Find where the given text appears and provide that cell's center as (X, Y) coordinate. 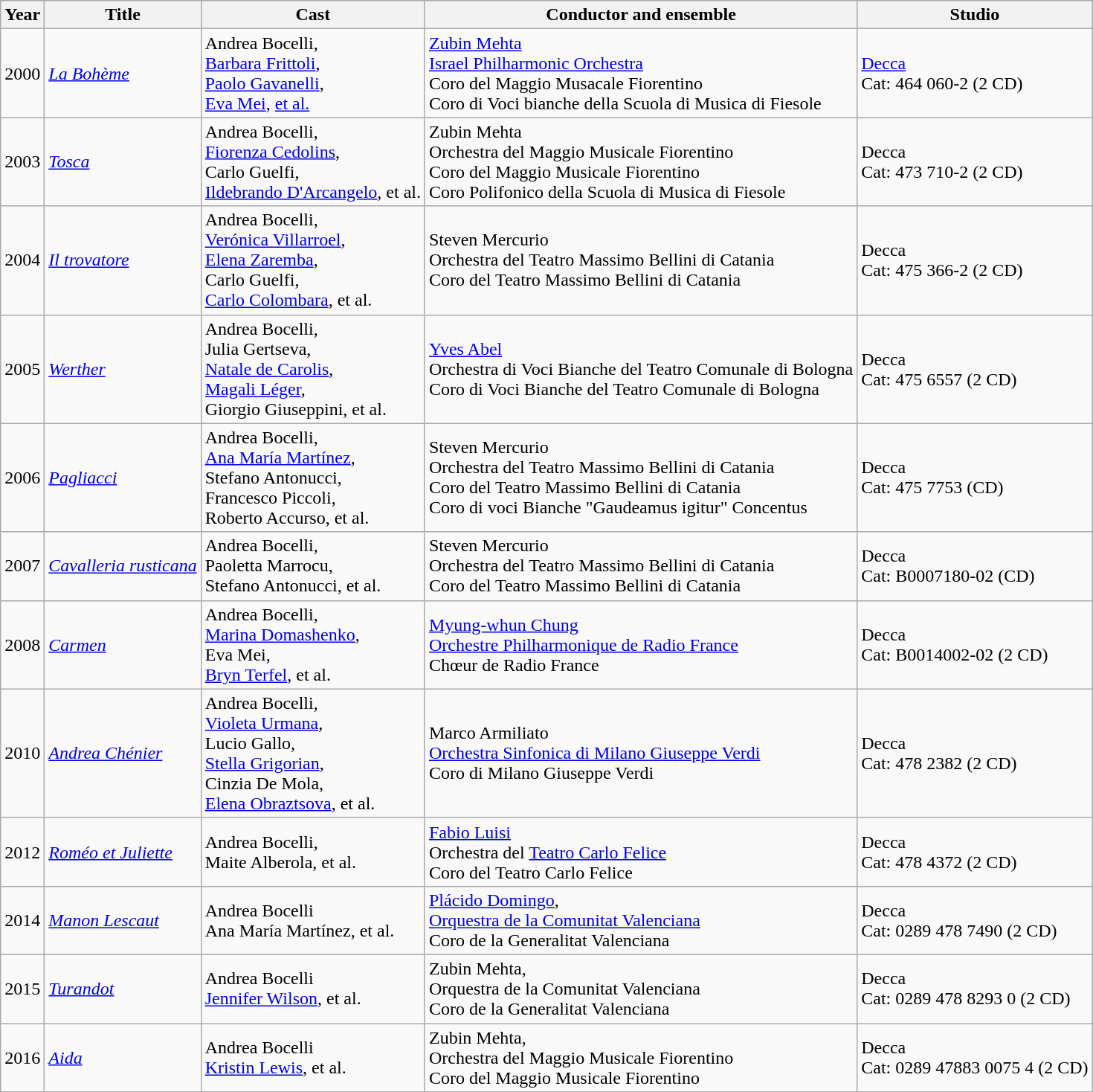
Andrea Bocelli,Julia Gertseva,Natale de Carolis,Magali Léger,Giorgio Giuseppini, et al. (312, 369)
Conductor and ensemble (641, 15)
DeccaCat: 0289 478 7490 (2 CD) (975, 920)
Zubin MehtaOrchestra del Maggio Musicale FiorentinoCoro del Maggio Musicale FiorentinoCoro Polifonico della Scuola di Musica di Fiesole (641, 162)
Tosca (123, 162)
2014 (22, 920)
Studio (975, 15)
Andrea BocelliKristin Lewis, et al. (312, 1058)
2006 (22, 478)
Aida (123, 1058)
DeccaCat: 0289 47883 0075 4 (2 CD) (975, 1058)
Roméo et Juliette (123, 852)
Andrea Bocelli,Violeta Urmana,Lucio Gallo,Stella Grigorian,Cinzia De Mola,Elena Obraztsova, et al. (312, 753)
Il trovatore (123, 260)
DeccaCat: 475 6557 (2 CD) (975, 369)
DeccaCat: 475 7753 (CD) (975, 478)
Andrea Bocelli,Barbara Frittoli,Paolo Gavanelli,Eva Mei, et al. (312, 73)
Marco ArmiliatoOrchestra Sinfonica di Milano Giuseppe VerdiCoro di Milano Giuseppe Verdi (641, 753)
2005 (22, 369)
La Bohème (123, 73)
DeccaCat: B0014002-02 (2 CD) (975, 644)
2012 (22, 852)
Werther (123, 369)
Zubin MehtaIsrael Philharmonic OrchestraCoro del Maggio Musacale FiorentinoCoro di Voci bianche della Scuola di Musica di Fiesole (641, 73)
Zubin Mehta,Orquestra de la Comunitat ValencianaCoro de la Generalitat Valenciana (641, 989)
2007 (22, 566)
Andrea Bocelli,Marina Domashenko,Eva Mei,Bryn Terfel, et al. (312, 644)
DeccaCat: 475 366-2 (2 CD) (975, 260)
2015 (22, 989)
Andrea Bocelli,Maite Alberola, et al. (312, 852)
DeccaCat: 478 4372 (2 CD) (975, 852)
Andrea Bocelli,Fiorenza Cedolins,Carlo Guelfi,Ildebrando D'Arcangelo, et al. (312, 162)
Myung-whun ChungOrchestre Philharmonique de Radio FranceChœur de Radio France (641, 644)
2000 (22, 73)
2008 (22, 644)
DeccaCat: B0007180-02 (CD) (975, 566)
Pagliacci (123, 478)
Cast (312, 15)
Title (123, 15)
Manon Lescaut (123, 920)
DeccaCat: 473 710-2 (2 CD) (975, 162)
DeccaCat: 0289 478 8293 0 (2 CD) (975, 989)
2004 (22, 260)
Zubin Mehta,Orchestra del Maggio Musicale FiorentinoCoro del Maggio Musicale Fiorentino (641, 1058)
Andrea Chénier (123, 753)
2010 (22, 753)
Fabio LuisiOrchestra del Teatro Carlo FeliceCoro del Teatro Carlo Felice (641, 852)
Andrea Bocelli,Verónica Villarroel,Elena Zaremba,Carlo Guelfi,Carlo Colombara, et al. (312, 260)
Andrea Bocelli,Ana María Martínez,Stefano Antonucci,Francesco Piccoli,Roberto Accurso, et al. (312, 478)
2003 (22, 162)
DeccaCat: 478 2382 (2 CD) (975, 753)
Carmen (123, 644)
Andrea Bocelli,Paoletta Marrocu,Stefano Antonucci, et al. (312, 566)
DeccaCat: 464 060-2 (2 CD) (975, 73)
Turandot (123, 989)
Andrea BocelliAna María Martínez, et al. (312, 920)
Plácido Domingo,Orquestra de la Comunitat ValencianaCoro de la Generalitat Valenciana (641, 920)
Yves AbelOrchestra di Voci Bianche del Teatro Comunale di BolognaCoro di Voci Bianche del Teatro Comunale di Bologna (641, 369)
Andrea BocelliJennifer Wilson, et al. (312, 989)
2016 (22, 1058)
Cavalleria rusticana (123, 566)
Year (22, 15)
